Detect which cell encompasses the target text, then output its [x, y] center coordinate. 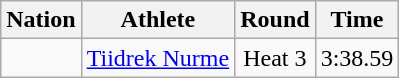
3:38.59 [357, 58]
Heat 3 [275, 58]
Time [357, 20]
Athlete [158, 20]
Nation [41, 20]
Round [275, 20]
Tiidrek Nurme [158, 58]
